From the cell containing the given text, extract its center point as (x, y) coordinate. 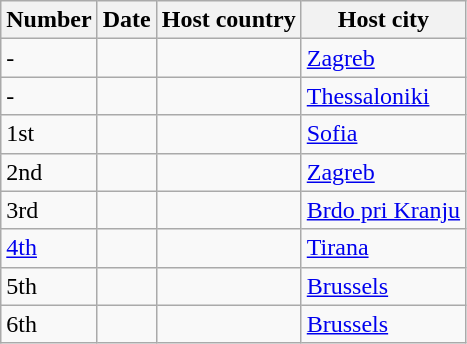
3rd (49, 210)
4th (49, 248)
Number (49, 20)
Date (126, 20)
5th (49, 286)
Host city (383, 20)
1st (49, 134)
Tirana (383, 248)
Thessaloniki (383, 96)
Brdo pri Kranju (383, 210)
Sofia (383, 134)
6th (49, 324)
Host country (228, 20)
2nd (49, 172)
